Determine the (x, y) coordinate at the center of the cell enclosing the given text.  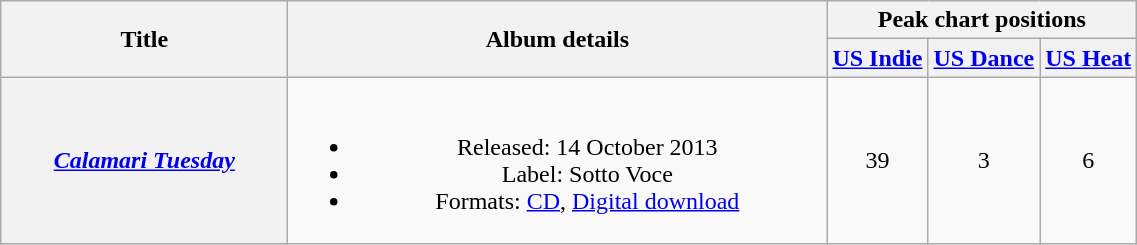
Title (144, 39)
Released: 14 October 2013Label: Sotto VoceFormats: CD, Digital download (558, 160)
Peak chart positions (982, 20)
6 (1088, 160)
Calamari Tuesday (144, 160)
Album details (558, 39)
US Heat (1088, 58)
US Indie (878, 58)
3 (984, 160)
US Dance (984, 58)
39 (878, 160)
